Extract the [x, y] coordinate from the center of the cell holding the provided text.  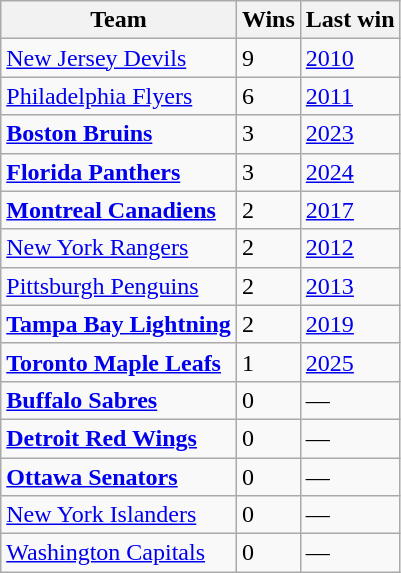
Team [119, 20]
2023 [350, 134]
2017 [350, 210]
Buffalo Sabres [119, 400]
Toronto Maple Leafs [119, 362]
2025 [350, 362]
Tampa Bay Lightning [119, 324]
New York Islanders [119, 515]
Philadelphia Flyers [119, 96]
Detroit Red Wings [119, 438]
Boston Bruins [119, 134]
2019 [350, 324]
Last win [350, 20]
Montreal Canadiens [119, 210]
Ottawa Senators [119, 477]
Washington Capitals [119, 553]
2012 [350, 248]
New Jersey Devils [119, 58]
2011 [350, 96]
6 [268, 96]
Pittsburgh Penguins [119, 286]
1 [268, 362]
Florida Panthers [119, 172]
9 [268, 58]
2013 [350, 286]
2010 [350, 58]
2024 [350, 172]
Wins [268, 20]
New York Rangers [119, 248]
